Scan for the cell matching the given text and deliver its (X, Y) coordinate at center. 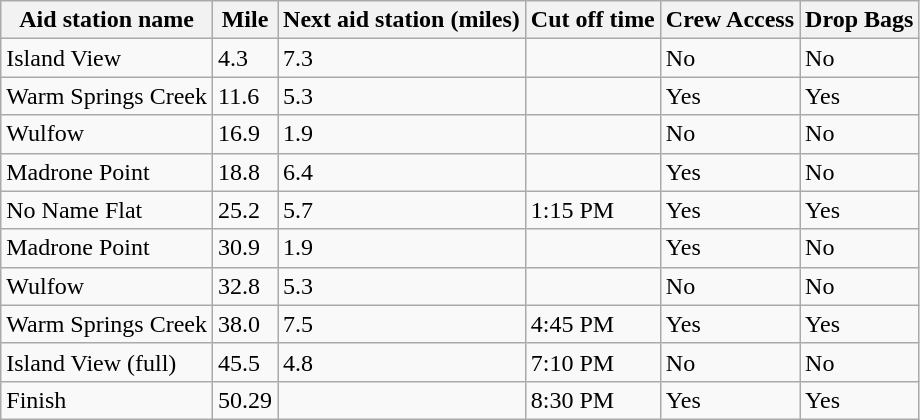
Finish (107, 400)
11.6 (246, 96)
No Name Flat (107, 210)
25.2 (246, 210)
5.7 (402, 210)
16.9 (246, 134)
Crew Access (730, 20)
Next aid station (miles) (402, 20)
Cut off time (592, 20)
1:15 PM (592, 210)
45.5 (246, 362)
7:10 PM (592, 362)
6.4 (402, 172)
30.9 (246, 248)
4:45 PM (592, 324)
Island View (full) (107, 362)
32.8 (246, 286)
4.8 (402, 362)
8:30 PM (592, 400)
Drop Bags (860, 20)
7.5 (402, 324)
Aid station name (107, 20)
4.3 (246, 58)
18.8 (246, 172)
Island View (107, 58)
7.3 (402, 58)
Mile (246, 20)
50.29 (246, 400)
38.0 (246, 324)
